From the cell containing the given text, extract its center point as [X, Y] coordinate. 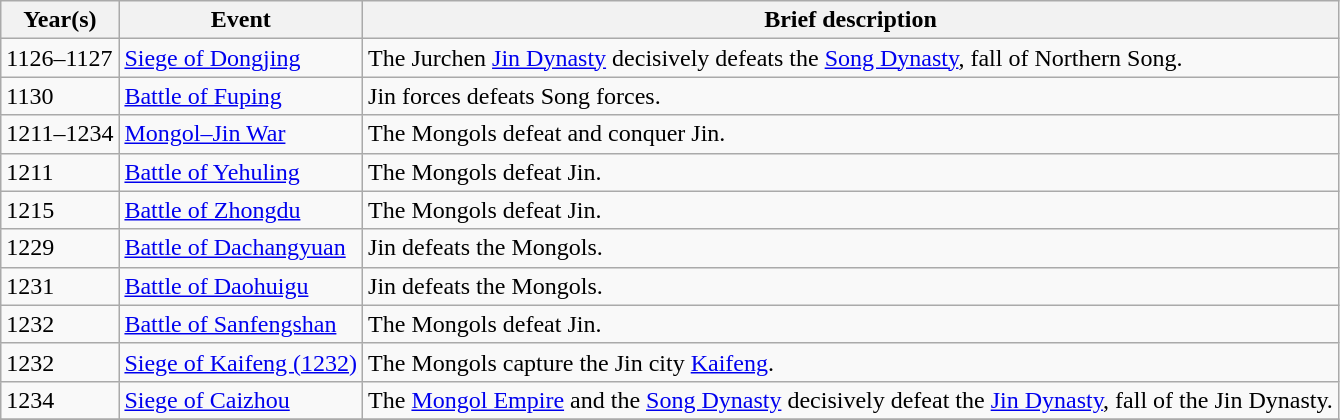
The Jurchen Jin Dynasty decisively defeats the Song Dynasty, fall of Northern Song. [851, 58]
1234 [60, 400]
1130 [60, 96]
The Mongols defeat and conquer Jin. [851, 134]
1215 [60, 210]
Year(s) [60, 20]
Siege of Kaifeng (1232) [241, 362]
The Mongol Empire and the Song Dynasty decisively defeat the Jin Dynasty, fall of the Jin Dynasty. [851, 400]
Jin forces defeats Song forces. [851, 96]
1231 [60, 286]
Event [241, 20]
Battle of Yehuling [241, 172]
The Mongols capture the Jin city Kaifeng. [851, 362]
1229 [60, 248]
Battle of Dachangyuan [241, 248]
1211 [60, 172]
Battle of Zhongdu [241, 210]
1211–1234 [60, 134]
Battle of Fuping [241, 96]
Siege of Caizhou [241, 400]
1126–1127 [60, 58]
Battle of Sanfengshan [241, 324]
Brief description [851, 20]
Mongol–Jin War [241, 134]
Siege of Dongjing [241, 58]
Battle of Daohuigu [241, 286]
